Detect which cell encompasses the target text, then output its (X, Y) center coordinate. 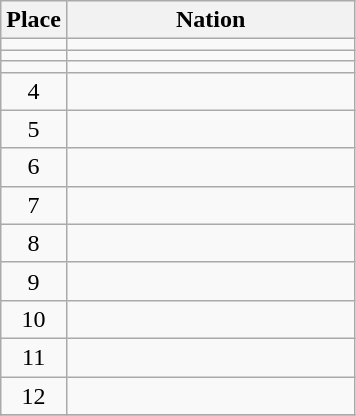
5 (34, 129)
4 (34, 91)
9 (34, 281)
Place (34, 20)
12 (34, 395)
10 (34, 319)
6 (34, 167)
7 (34, 205)
Nation (210, 20)
8 (34, 243)
11 (34, 357)
